Return the [X, Y] coordinate for the center point of the cell that contains the specified text.  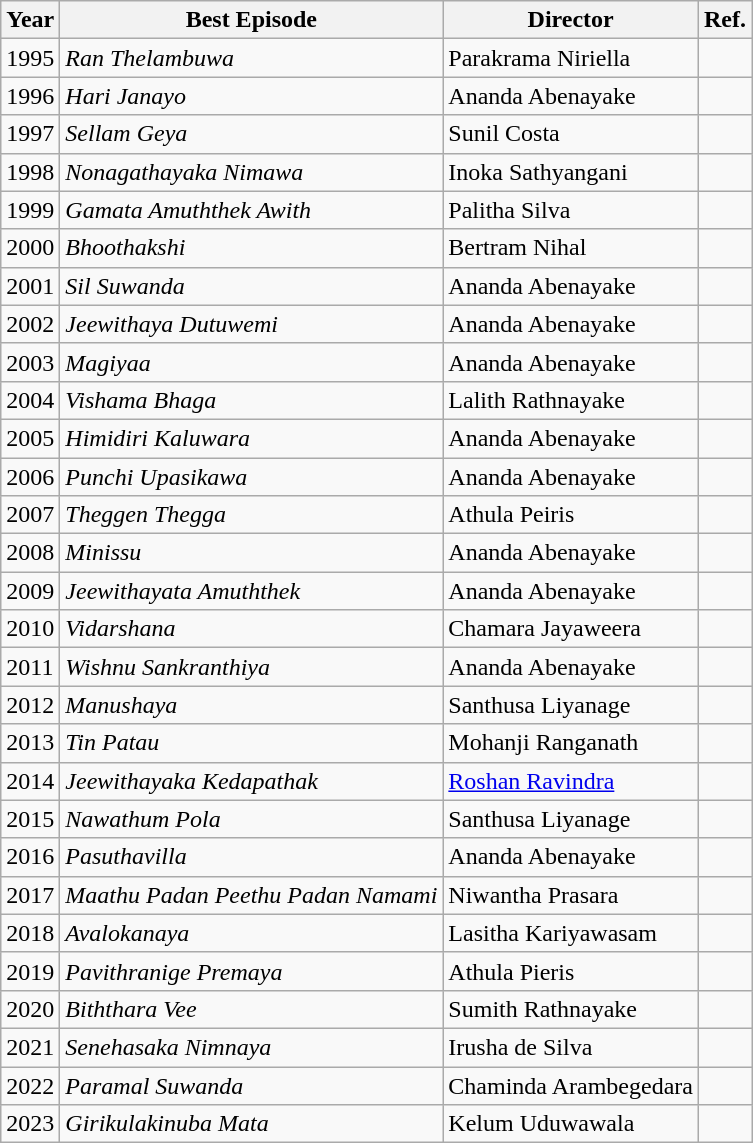
Best Episode [252, 20]
2011 [30, 667]
1996 [30, 96]
Girikulakinuba Mata [252, 1124]
2021 [30, 1047]
Jeewithayaka Kedapathak [252, 781]
Chamara Jayaweera [571, 629]
Inoka Sathyangani [571, 172]
Niwantha Prasara [571, 895]
2012 [30, 705]
Minissu [252, 553]
Ran Thelambuwa [252, 58]
Senehasaka Nimnaya [252, 1047]
2015 [30, 819]
2000 [30, 248]
Athula Peiris [571, 515]
Lalith Rathnayake [571, 400]
Punchi Upasikawa [252, 477]
Biththara Vee [252, 1009]
2020 [30, 1009]
Paramal Suwanda [252, 1085]
Mohanji Ranganath [571, 743]
2002 [30, 324]
Pavithranige Premaya [252, 971]
Year [30, 20]
Sunil Costa [571, 134]
1999 [30, 210]
Bhoothakshi [252, 248]
2004 [30, 400]
2017 [30, 895]
Jeewithaya Dutuwemi [252, 324]
Sumith Rathnayake [571, 1009]
Tin Patau [252, 743]
Sellam Geya [252, 134]
2016 [30, 857]
Roshan Ravindra [571, 781]
Irusha de Silva [571, 1047]
Theggen Thegga [252, 515]
2014 [30, 781]
Nawathum Pola [252, 819]
Manushaya [252, 705]
1998 [30, 172]
2010 [30, 629]
Chaminda Arambegedara [571, 1085]
2007 [30, 515]
Nonagathayaka Nimawa [252, 172]
Maathu Padan Peethu Padan Namami [252, 895]
1997 [30, 134]
2006 [30, 477]
Lasitha Kariyawasam [571, 933]
Avalokanaya [252, 933]
2001 [30, 286]
Palitha Silva [571, 210]
Vishama Bhaga [252, 400]
Athula Pieris [571, 971]
Magiyaa [252, 362]
2003 [30, 362]
1995 [30, 58]
2008 [30, 553]
Kelum Uduwawala [571, 1124]
Parakrama Niriella [571, 58]
Hari Janayo [252, 96]
Jeewithayata Amuththek [252, 591]
Bertram Nihal [571, 248]
Wishnu Sankranthiya [252, 667]
2018 [30, 933]
2023 [30, 1124]
2005 [30, 438]
Pasuthavilla [252, 857]
Director [571, 20]
2013 [30, 743]
Himidiri Kaluwara [252, 438]
Ref. [724, 20]
2009 [30, 591]
Gamata Amuththek Awith [252, 210]
Vidarshana [252, 629]
2019 [30, 971]
Sil Suwanda [252, 286]
2022 [30, 1085]
